Identify which cell holds the provided text, then report its (x, y) central coordinate. 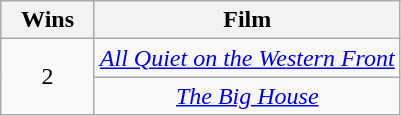
The Big House (247, 96)
All Quiet on the Western Front (247, 58)
Film (247, 20)
2 (48, 77)
Wins (48, 20)
